From the cell containing the given text, extract its center point as [x, y] coordinate. 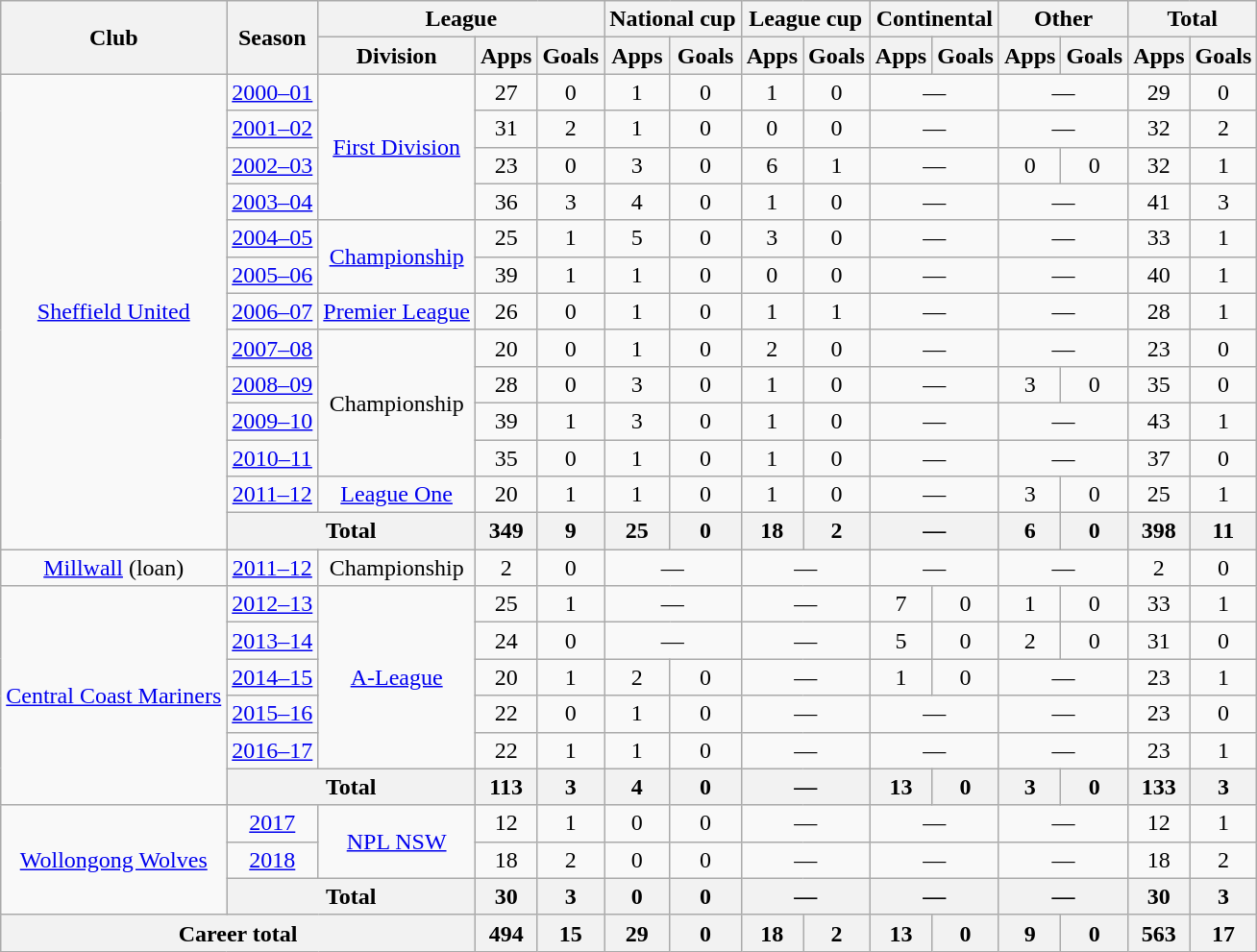
563 [1159, 933]
League cup [805, 19]
Club [113, 37]
11 [1223, 531]
Premier League [397, 311]
A-League [397, 677]
24 [505, 641]
NPL NSW [397, 842]
2015–16 [273, 714]
7 [900, 604]
Career total [238, 933]
National cup [673, 19]
Division [397, 56]
2009–10 [273, 421]
349 [505, 531]
2003–04 [273, 202]
2013–14 [273, 641]
2002–03 [273, 165]
41 [1159, 202]
Other [1063, 19]
113 [505, 787]
2006–07 [273, 311]
2010–11 [273, 458]
15 [571, 933]
2014–15 [273, 677]
Continental [934, 19]
2008–09 [273, 384]
Sheffield United [113, 311]
2007–08 [273, 348]
398 [1159, 531]
27 [505, 92]
26 [505, 311]
2012–13 [273, 604]
2017 [273, 823]
133 [1159, 787]
40 [1159, 275]
17 [1223, 933]
2004–05 [273, 238]
Millwall (loan) [113, 568]
2001–02 [273, 129]
36 [505, 202]
37 [1159, 458]
494 [505, 933]
2005–06 [273, 275]
2000–01 [273, 92]
2018 [273, 860]
43 [1159, 421]
League [461, 19]
League One [397, 495]
Wollongong Wolves [113, 860]
2016–17 [273, 750]
First Division [397, 147]
Season [273, 37]
Central Coast Mariners [113, 696]
